Return (X, Y) of the center of cell containing provided text 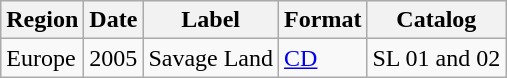
Date (114, 20)
Label (211, 20)
Catalog (436, 20)
SL 01 and 02 (436, 58)
Savage Land (211, 58)
Region (42, 20)
Europe (42, 58)
2005 (114, 58)
CD (323, 58)
Format (323, 20)
